For the text-containing cell, return its midpoint in [X, Y] coordinate format. 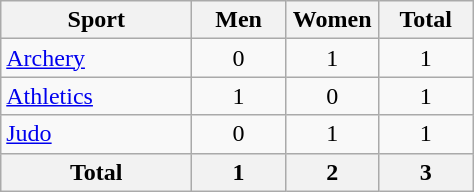
Athletics [96, 96]
3 [426, 172]
Women [332, 20]
Archery [96, 58]
Men [239, 20]
2 [332, 172]
Judo [96, 134]
Sport [96, 20]
